Search for the cell housing the specified text and yield its [x, y] center coordinate. 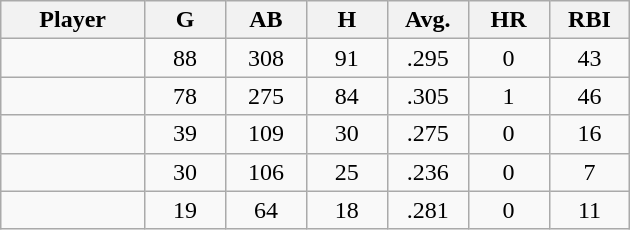
H [346, 20]
109 [266, 134]
19 [186, 210]
Avg. [428, 20]
16 [590, 134]
RBI [590, 20]
308 [266, 58]
HR [508, 20]
106 [266, 172]
.236 [428, 172]
39 [186, 134]
46 [590, 96]
.275 [428, 134]
AB [266, 20]
.305 [428, 96]
84 [346, 96]
11 [590, 210]
91 [346, 58]
275 [266, 96]
Player [73, 20]
25 [346, 172]
64 [266, 210]
1 [508, 96]
88 [186, 58]
43 [590, 58]
7 [590, 172]
18 [346, 210]
.281 [428, 210]
G [186, 20]
78 [186, 96]
.295 [428, 58]
